Find where the given text appears and provide that cell's center as [x, y] coordinate. 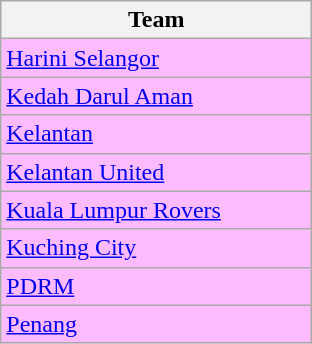
Penang [156, 324]
Kelantan [156, 134]
Harini Selangor [156, 58]
Kedah Darul Aman [156, 96]
Kelantan United [156, 172]
Team [156, 20]
Kuala Lumpur Rovers [156, 210]
Kuching City [156, 248]
PDRM [156, 286]
